Extract the (X, Y) coordinate from the center of the cell holding the provided text.  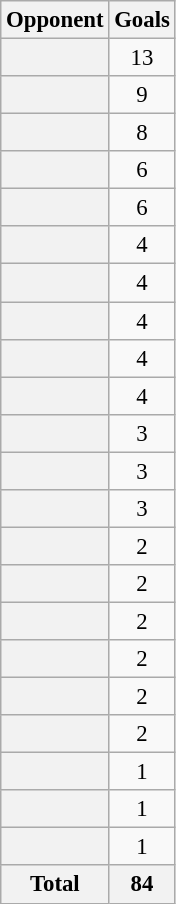
9 (142, 95)
Total (55, 885)
Goals (142, 20)
13 (142, 58)
Opponent (55, 20)
8 (142, 133)
84 (142, 885)
